Capture the cell that displays the provided text and extract its (X, Y) central coordinate. 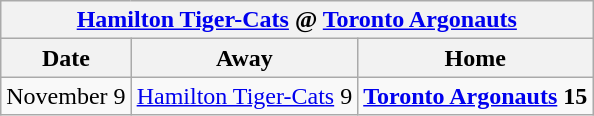
Hamilton Tiger-Cats @ Toronto Argonauts (297, 20)
Toronto Argonauts 15 (476, 96)
Hamilton Tiger-Cats 9 (244, 96)
Away (244, 58)
November 9 (66, 96)
Date (66, 58)
Home (476, 58)
